Determine the (X, Y) coordinate at the center of the cell enclosing the given text.  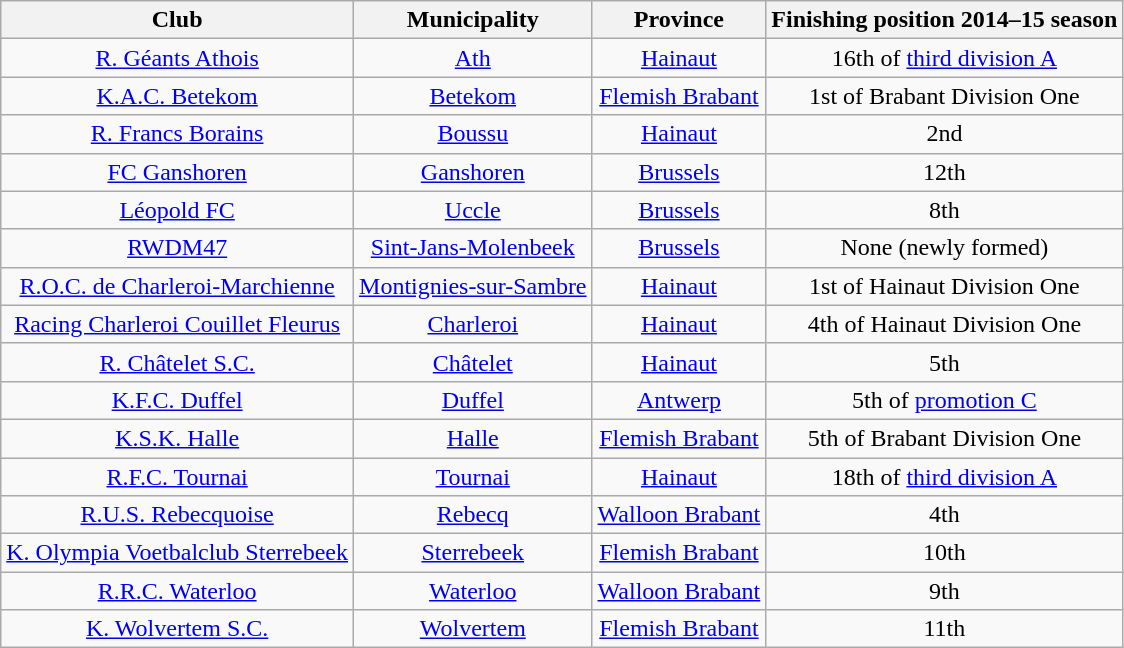
R. Francs Borains (178, 134)
Tournai (474, 477)
Province (679, 20)
K.F.C. Duffel (178, 400)
Ganshoren (474, 172)
Duffel (474, 400)
Betekom (474, 96)
R. Géants Athois (178, 58)
K. Olympia Voetbalclub Sterrebeek (178, 553)
16th of third division A (944, 58)
R. Châtelet S.C. (178, 362)
4th of Hainaut Division One (944, 324)
18th of third division A (944, 477)
12th (944, 172)
Wolvertem (474, 629)
Montignies-sur-Sambre (474, 286)
5th of Brabant Division One (944, 438)
Léopold FC (178, 210)
5th of promotion C (944, 400)
8th (944, 210)
Uccle (474, 210)
K.A.C. Betekom (178, 96)
Sint-Jans-Molenbeek (474, 248)
R.U.S. Rebecquoise (178, 515)
4th (944, 515)
Waterloo (474, 591)
K. Wolvertem S.C. (178, 629)
Racing Charleroi Couillet Fleurus (178, 324)
5th (944, 362)
Châtelet (474, 362)
1st of Hainaut Division One (944, 286)
R.O.C. de Charleroi-Marchienne (178, 286)
R.R.C. Waterloo (178, 591)
Sterrebeek (474, 553)
None (newly formed) (944, 248)
10th (944, 553)
Rebecq (474, 515)
Charleroi (474, 324)
FC Ganshoren (178, 172)
Club (178, 20)
Ath (474, 58)
K.S.K. Halle (178, 438)
11th (944, 629)
RWDM47 (178, 248)
9th (944, 591)
1st of Brabant Division One (944, 96)
Boussu (474, 134)
Antwerp (679, 400)
Municipality (474, 20)
Halle (474, 438)
R.F.C. Tournai (178, 477)
Finishing position 2014–15 season (944, 20)
2nd (944, 134)
